Pinpoint the cell where the given text exists, returning its (X, Y) midpoint coordinate. 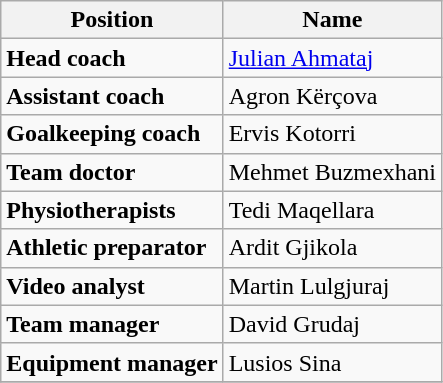
Ervis Kotorri (332, 134)
Mehmet Buzmexhani (332, 172)
Tedi Maqellara (332, 210)
Assistant coach (112, 96)
Name (332, 20)
Julian Ahmataj (332, 58)
Physiotherapists (112, 210)
Lusios Sina (332, 362)
Video analyst (112, 286)
Position (112, 20)
Head coach (112, 58)
Equipment manager (112, 362)
Team manager (112, 324)
Martin Lulgjuraj (332, 286)
Agron Kërçova (332, 96)
Ardit Gjikola (332, 248)
Team doctor (112, 172)
Athletic preparator (112, 248)
Goalkeeping coach (112, 134)
David Grudaj (332, 324)
